Return the [x, y] coordinate for the center point of the cell that contains the specified text.  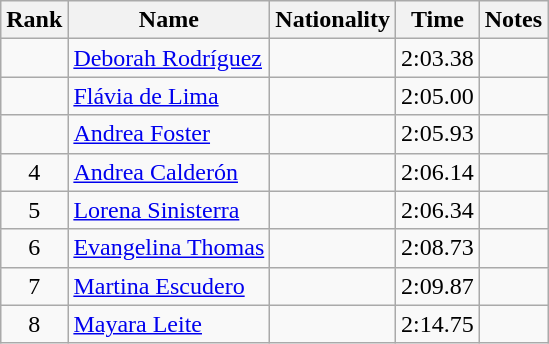
Notes [513, 20]
Deborah Rodríguez [169, 58]
Name [169, 20]
2:14.75 [438, 324]
2:03.38 [438, 58]
2:05.93 [438, 134]
2:06.14 [438, 172]
7 [34, 286]
8 [34, 324]
Andrea Calderón [169, 172]
Mayara Leite [169, 324]
6 [34, 248]
Lorena Sinisterra [169, 210]
2:05.00 [438, 96]
Martina Escudero [169, 286]
Evangelina Thomas [169, 248]
Time [438, 20]
Flávia de Lima [169, 96]
5 [34, 210]
Rank [34, 20]
4 [34, 172]
2:09.87 [438, 286]
2:08.73 [438, 248]
2:06.34 [438, 210]
Andrea Foster [169, 134]
Nationality [333, 20]
